Return the (x, y) coordinate for the center point of the cell that contains the specified text.  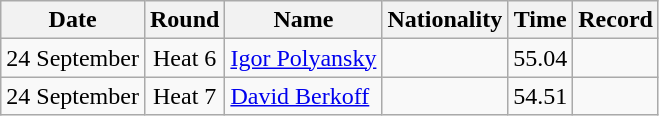
Nationality (445, 20)
David Berkoff (304, 96)
Time (540, 20)
Heat 6 (184, 58)
54.51 (540, 96)
55.04 (540, 58)
Record (616, 20)
Heat 7 (184, 96)
Round (184, 20)
Name (304, 20)
Date (73, 20)
Igor Polyansky (304, 58)
